Determine the [x, y] coordinate at the center of the cell enclosing the given text.  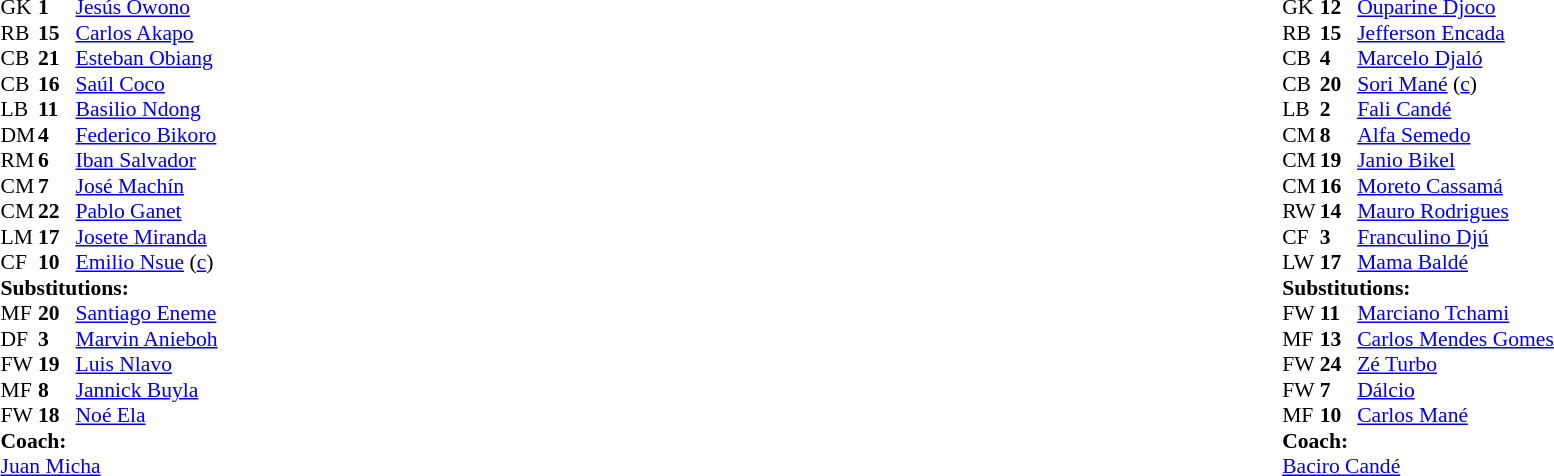
Pablo Ganet [147, 211]
21 [57, 59]
6 [57, 161]
Sori Mané (c) [1456, 84]
José Machín [147, 186]
DM [19, 135]
14 [1339, 211]
Zé Turbo [1456, 365]
24 [1339, 365]
Fali Candé [1456, 109]
Marcelo Djaló [1456, 59]
Luis Nlavo [147, 365]
Marciano Tchami [1456, 313]
Saúl Coco [147, 84]
Marvin Anieboh [147, 339]
Jannick Buyla [147, 390]
Mauro Rodrigues [1456, 211]
Jefferson Encada [1456, 33]
Carlos Mendes Gomes [1456, 339]
Janio Bikel [1456, 161]
Moreto Cassamá [1456, 186]
Noé Ela [147, 415]
22 [57, 211]
Carlos Mané [1456, 415]
Josete Miranda [147, 237]
Iban Salvador [147, 161]
Dálcio [1456, 390]
Alfa Semedo [1456, 135]
Carlos Akapo [147, 33]
LW [1301, 263]
Esteban Obiang [147, 59]
Mama Baldé [1456, 263]
DF [19, 339]
Emilio Nsue (c) [147, 263]
LM [19, 237]
2 [1339, 109]
18 [57, 415]
RW [1301, 211]
13 [1339, 339]
Basilio Ndong [147, 109]
Franculino Djú [1456, 237]
Federico Bikoro [147, 135]
RM [19, 161]
Santiago Eneme [147, 313]
